Output the (x, y) coordinate of the center of the cell containing the given text.  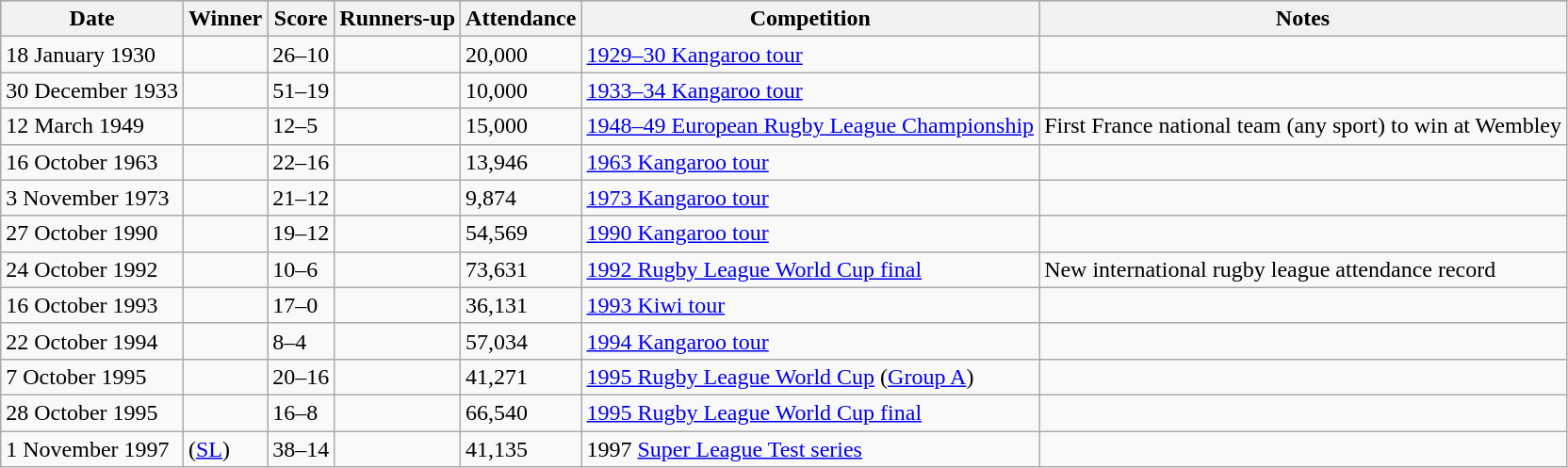
1997 Super League Test series (810, 449)
10,000 (521, 90)
1990 Kangaroo tour (810, 234)
16 October 1963 (92, 162)
54,569 (521, 234)
1995 Rugby League World Cup final (810, 412)
Attendance (521, 19)
20,000 (521, 55)
Winner (224, 19)
27 October 1990 (92, 234)
22–16 (302, 162)
1995 Rugby League World Cup (Group A) (810, 377)
21–12 (302, 198)
19–12 (302, 234)
1948–49 European Rugby League Championship (810, 126)
1993 Kiwi tour (810, 305)
51–19 (302, 90)
Score (302, 19)
(SL) (224, 449)
17–0 (302, 305)
16–8 (302, 412)
3 November 1973 (92, 198)
7 October 1995 (92, 377)
First France national team (any sport) to win at Wembley (1303, 126)
38–14 (302, 449)
41,135 (521, 449)
Date (92, 19)
24 October 1992 (92, 269)
1933–34 Kangaroo tour (810, 90)
12–5 (302, 126)
30 December 1933 (92, 90)
26–10 (302, 55)
1994 Kangaroo tour (810, 341)
15,000 (521, 126)
57,034 (521, 341)
Competition (810, 19)
66,540 (521, 412)
1963 Kangaroo tour (810, 162)
9,874 (521, 198)
41,271 (521, 377)
22 October 1994 (92, 341)
28 October 1995 (92, 412)
13,946 (521, 162)
73,631 (521, 269)
18 January 1930 (92, 55)
Notes (1303, 19)
1992 Rugby League World Cup final (810, 269)
20–16 (302, 377)
1 November 1997 (92, 449)
Runners-up (398, 19)
16 October 1993 (92, 305)
1929–30 Kangaroo tour (810, 55)
10–6 (302, 269)
1973 Kangaroo tour (810, 198)
8–4 (302, 341)
12 March 1949 (92, 126)
New international rugby league attendance record (1303, 269)
36,131 (521, 305)
